Output the (x, y) coordinate of the center of the cell containing the given text.  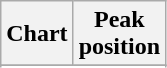
Peakposition (119, 34)
Chart (37, 34)
